Return (X, Y) of the center of cell containing provided text 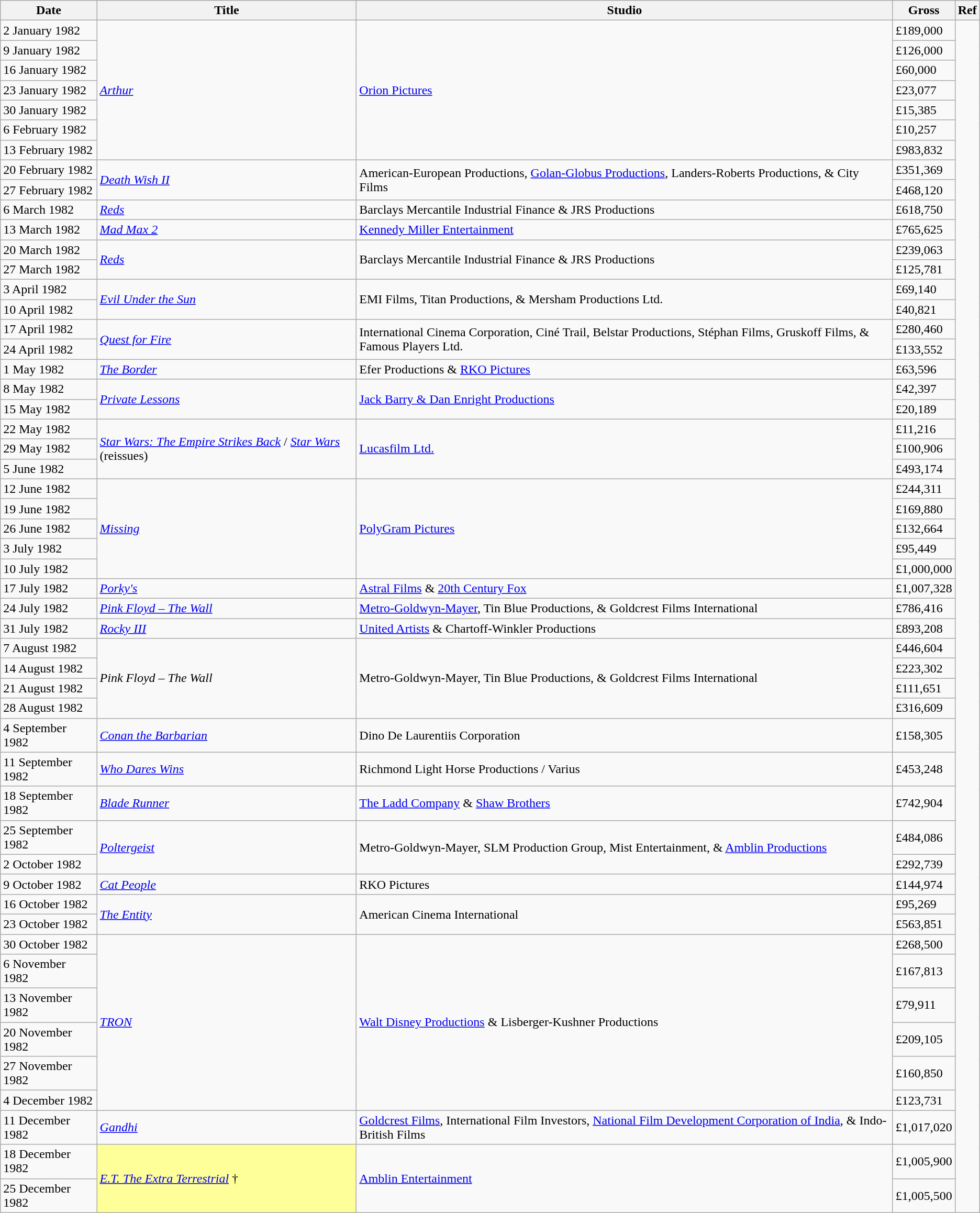
£169,880 (923, 509)
Arthur (227, 90)
23 January 1982 (49, 90)
20 February 1982 (49, 170)
£15,385 (923, 110)
Conan the Barbarian (227, 735)
£111,651 (923, 688)
Orion Pictures (625, 90)
11 September 1982 (49, 769)
EMI Films, Titan Productions, & Mersham Productions Ltd. (625, 300)
30 October 1982 (49, 944)
£786,416 (923, 609)
Rocky III (227, 628)
Porky's (227, 589)
21 August 1982 (49, 688)
£1,000,000 (923, 568)
25 December 1982 (49, 1195)
Title (227, 10)
2 October 1982 (49, 864)
Who Dares Wins (227, 769)
£268,500 (923, 944)
Blade Runner (227, 803)
Jack Barry & Dan Enright Productions (625, 399)
£133,552 (923, 349)
Death Wish II (227, 180)
£1,007,328 (923, 589)
£123,731 (923, 1100)
£239,063 (923, 250)
6 February 1982 (49, 130)
16 October 1982 (49, 904)
17 April 1982 (49, 329)
£1,005,500 (923, 1195)
16 January 1982 (49, 70)
£618,750 (923, 209)
23 October 1982 (49, 924)
£468,120 (923, 190)
15 May 1982 (49, 409)
19 June 1982 (49, 509)
Gandhi (227, 1127)
29 May 1982 (49, 449)
American Cinema International (625, 914)
PolyGram Pictures (625, 528)
Efer Productions & RKO Pictures (625, 369)
£10,257 (923, 130)
Ref (967, 10)
£563,851 (923, 924)
24 April 1982 (49, 349)
27 November 1982 (49, 1074)
£160,850 (923, 1074)
£63,596 (923, 369)
£95,269 (923, 904)
£280,460 (923, 329)
£189,000 (923, 30)
13 February 1982 (49, 150)
Star Wars: The Empire Strikes Back / Star Wars (reissues) (227, 449)
£42,397 (923, 389)
TRON (227, 1022)
United Artists & Chartoff-Winkler Productions (625, 628)
Kennedy Miller Entertainment (625, 229)
3 April 1982 (49, 290)
£100,906 (923, 449)
The Entity (227, 914)
28 August 1982 (49, 708)
£493,174 (923, 469)
11 December 1982 (49, 1127)
3 July 1982 (49, 548)
22 May 1982 (49, 429)
The Ladd Company & Shaw Brothers (625, 803)
1 May 1982 (49, 369)
£244,311 (923, 489)
£40,821 (923, 310)
£316,609 (923, 708)
£167,813 (923, 971)
£209,105 (923, 1039)
Richmond Light Horse Productions / Varius (625, 769)
20 March 1982 (49, 250)
£11,216 (923, 429)
2 January 1982 (49, 30)
£223,302 (923, 668)
20 November 1982 (49, 1039)
The Border (227, 369)
Dino De Laurentiis Corporation (625, 735)
Studio (625, 10)
£765,625 (923, 229)
Cat People (227, 884)
6 November 1982 (49, 971)
9 October 1982 (49, 884)
Evil Under the Sun (227, 300)
International Cinema Corporation, Ciné Trail, Belstar Productions, Stéphan Films, Gruskoff Films, & Famous Players Ltd. (625, 339)
6 March 1982 (49, 209)
14 August 1982 (49, 668)
£60,000 (923, 70)
£144,974 (923, 884)
£983,832 (923, 150)
Goldcrest Films, International Film Investors, National Film Development Corporation of India, & Indo-British Films (625, 1127)
18 December 1982 (49, 1162)
Amblin Entertainment (625, 1178)
4 December 1982 (49, 1100)
7 August 1982 (49, 648)
£1,017,020 (923, 1127)
£742,904 (923, 803)
£20,189 (923, 409)
£453,248 (923, 769)
£484,086 (923, 837)
Mad Max 2 (227, 229)
£95,449 (923, 548)
17 July 1982 (49, 589)
£125,781 (923, 270)
30 January 1982 (49, 110)
12 June 1982 (49, 489)
Poltergeist (227, 847)
8 May 1982 (49, 389)
13 March 1982 (49, 229)
Quest for Fire (227, 339)
£23,077 (923, 90)
Metro-Goldwyn-Mayer, SLM Production Group, Mist Entertainment, & Amblin Productions (625, 847)
£126,000 (923, 50)
4 September 1982 (49, 735)
Private Lessons (227, 399)
27 March 1982 (49, 270)
Astral Films & 20th Century Fox (625, 589)
£132,664 (923, 528)
31 July 1982 (49, 628)
£893,208 (923, 628)
9 January 1982 (49, 50)
26 June 1982 (49, 528)
10 April 1982 (49, 310)
5 June 1982 (49, 469)
Lucasfilm Ltd. (625, 449)
18 September 1982 (49, 803)
24 July 1982 (49, 609)
RKO Pictures (625, 884)
£69,140 (923, 290)
American-European Productions, Golan-Globus Productions, Landers-Roberts Productions, & City Films (625, 180)
£158,305 (923, 735)
£79,911 (923, 1006)
25 September 1982 (49, 837)
Walt Disney Productions & Lisberger-Kushner Productions (625, 1022)
Gross (923, 10)
13 November 1982 (49, 1006)
£446,604 (923, 648)
E.T. The Extra Terrestrial † (227, 1178)
Missing (227, 528)
10 July 1982 (49, 568)
£1,005,900 (923, 1162)
27 February 1982 (49, 190)
£292,739 (923, 864)
£351,369 (923, 170)
Date (49, 10)
